Output the (X, Y) coordinate of the center of the cell containing the given text.  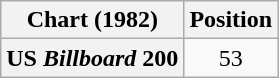
US Billboard 200 (92, 58)
Position (231, 20)
Chart (1982) (92, 20)
53 (231, 58)
